Provide the [X, Y] coordinate of the cell's center where the given text is located.  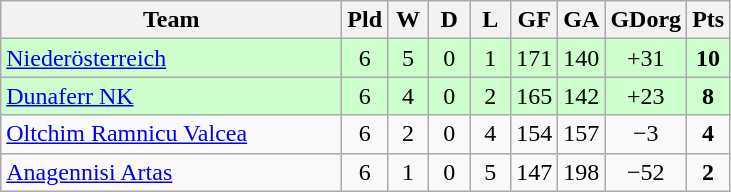
GA [582, 20]
GDorg [646, 20]
147 [534, 172]
+31 [646, 58]
Pts [708, 20]
Pld [365, 20]
Dunaferr NK [172, 96]
−52 [646, 172]
165 [534, 96]
W [408, 20]
L [490, 20]
Niederösterreich [172, 58]
157 [582, 134]
Team [172, 20]
10 [708, 58]
140 [582, 58]
−3 [646, 134]
8 [708, 96]
GF [534, 20]
142 [582, 96]
154 [534, 134]
D [450, 20]
Anagennisi Artas [172, 172]
+23 [646, 96]
198 [582, 172]
Oltchim Ramnicu Valcea [172, 134]
171 [534, 58]
